Pinpoint the cell where the given text exists, returning its [X, Y] midpoint coordinate. 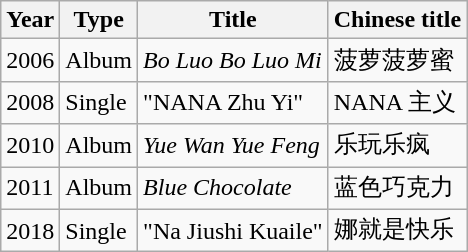
Year [30, 20]
2018 [30, 230]
Title [234, 20]
"Na Jiushi Kuaile" [234, 230]
Type [99, 20]
蓝色巧克力 [397, 188]
乐玩乐疯 [397, 146]
"NANA Zhu Yi" [234, 102]
2011 [30, 188]
2008 [30, 102]
Bo Luo Bo Luo Mi [234, 60]
Chinese title [397, 20]
2006 [30, 60]
Yue Wan Yue Feng [234, 146]
2010 [30, 146]
NANA 主义 [397, 102]
Blue Chocolate [234, 188]
菠萝菠萝蜜 [397, 60]
娜就是快乐 [397, 230]
